Return (x, y) of the center of cell containing provided text 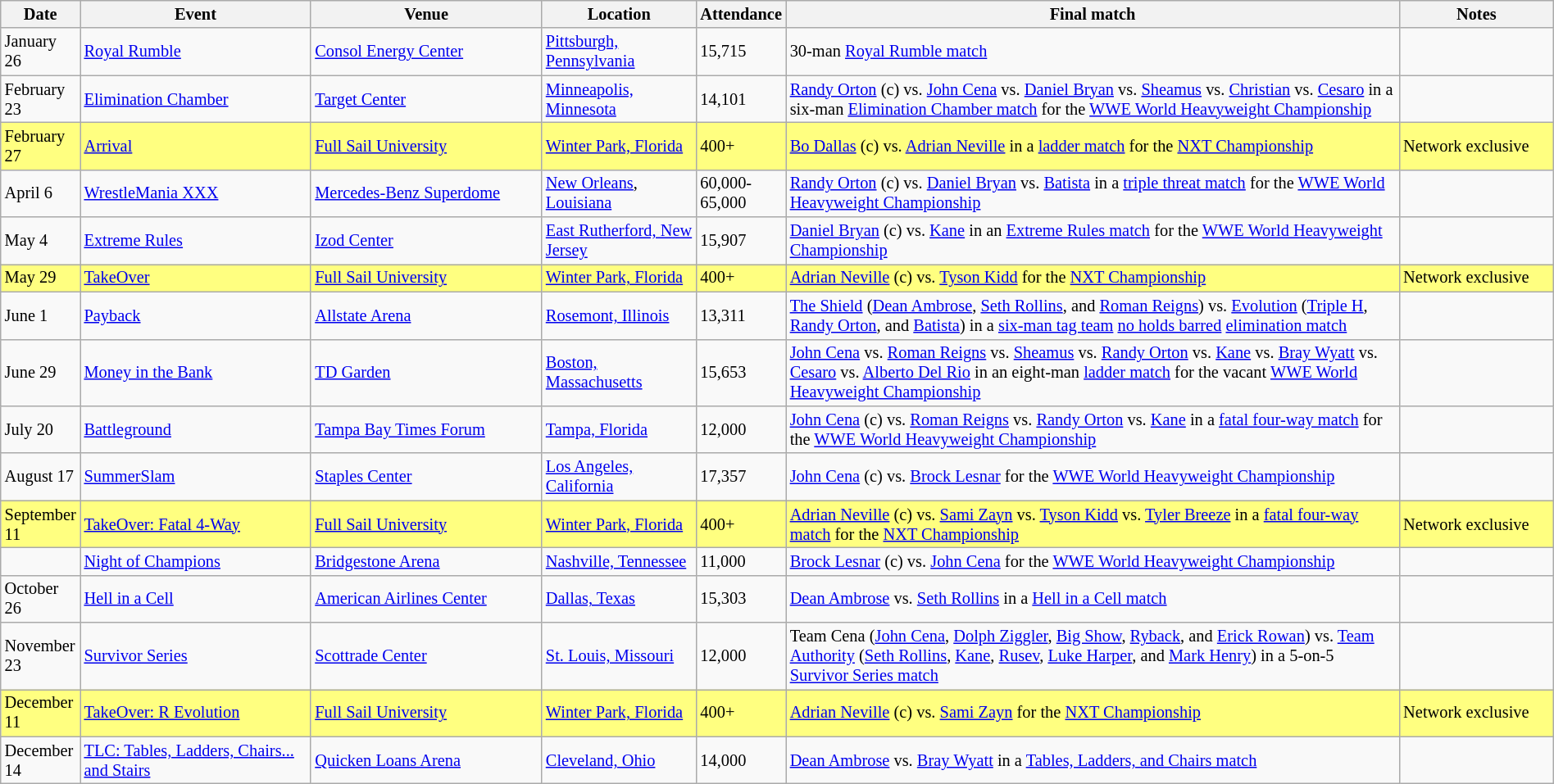
Notes (1476, 14)
Date (41, 14)
May 29 (41, 278)
Bo Dallas (c) vs. Adrian Neville in a ladder match for the NXT Championship (1093, 146)
Royal Rumble (196, 52)
Payback (196, 315)
WrestleMania XXX (196, 193)
TD Garden (426, 373)
TakeOver: Fatal 4-Way (196, 524)
Los Angeles, California (620, 477)
Boston, Massachusetts (620, 373)
Izod Center (426, 241)
December 14 (41, 760)
Cleveland, Ohio (620, 760)
February 23 (41, 99)
Brock Lesnar (c) vs. John Cena for the WWE World Heavyweight Championship (1093, 561)
Dean Ambrose vs. Bray Wyatt in a Tables, Ladders, and Chairs match (1093, 760)
Hell in a Cell (196, 599)
14,101 (741, 99)
Final match (1093, 14)
Event (196, 14)
January 26 (41, 52)
Dallas, Texas (620, 599)
July 20 (41, 429)
April 6 (41, 193)
December 11 (41, 713)
John Cena (c) vs. Brock Lesnar for the WWE World Heavyweight Championship (1093, 477)
Survivor Series (196, 656)
13,311 (741, 315)
Consol Energy Center (426, 52)
May 4 (41, 241)
John Cena (c) vs. Roman Reigns vs. Randy Orton vs. Kane in a fatal four-way match for the WWE World Heavyweight Championship (1093, 429)
Location (620, 14)
Adrian Neville (c) vs. Tyson Kidd for the NXT Championship (1093, 278)
October 26 (41, 599)
June 29 (41, 373)
Daniel Bryan (c) vs. Kane in an Extreme Rules match for the WWE World Heavyweight Championship (1093, 241)
Pittsburgh, Pennsylvania (620, 52)
Staples Center (426, 477)
TakeOver (196, 278)
Mercedes-Benz Superdome (426, 193)
East Rutherford, New Jersey (620, 241)
Adrian Neville (c) vs. Sami Zayn vs. Tyson Kidd vs. Tyler Breeze in a fatal four-way match for the NXT Championship (1093, 524)
June 1 (41, 315)
New Orleans, Louisiana (620, 193)
August 17 (41, 477)
Battleground (196, 429)
Randy Orton (c) vs. Daniel Bryan vs. Batista in a triple threat match for the WWE World Heavyweight Championship (1093, 193)
Bridgestone Arena (426, 561)
Minneapolis, Minnesota (620, 99)
Dean Ambrose vs. Seth Rollins in a Hell in a Cell match (1093, 599)
11,000 (741, 561)
Extreme Rules (196, 241)
Money in the Bank (196, 373)
17,357 (741, 477)
60,000-65,000 (741, 193)
14,000 (741, 760)
September 11 (41, 524)
TLC: Tables, Ladders, Chairs... and Stairs (196, 760)
St. Louis, Missouri (620, 656)
Rosemont, Illinois (620, 315)
Tampa Bay Times Forum (426, 429)
Venue (426, 14)
15,653 (741, 373)
Adrian Neville (c) vs. Sami Zayn for the NXT Championship (1093, 713)
TakeOver: R Evolution (196, 713)
Allstate Arena (426, 315)
Nashville, Tennessee (620, 561)
SummerSlam (196, 477)
Arrival (196, 146)
Tampa, Florida (620, 429)
American Airlines Center (426, 599)
30-man Royal Rumble match (1093, 52)
Night of Champions (196, 561)
Elimination Chamber (196, 99)
Attendance (741, 14)
Scottrade Center (426, 656)
February 27 (41, 146)
15,715 (741, 52)
November 23 (41, 656)
15,303 (741, 599)
Target Center (426, 99)
Quicken Loans Arena (426, 760)
15,907 (741, 241)
